From the cell containing the given text, extract its center point as [x, y] coordinate. 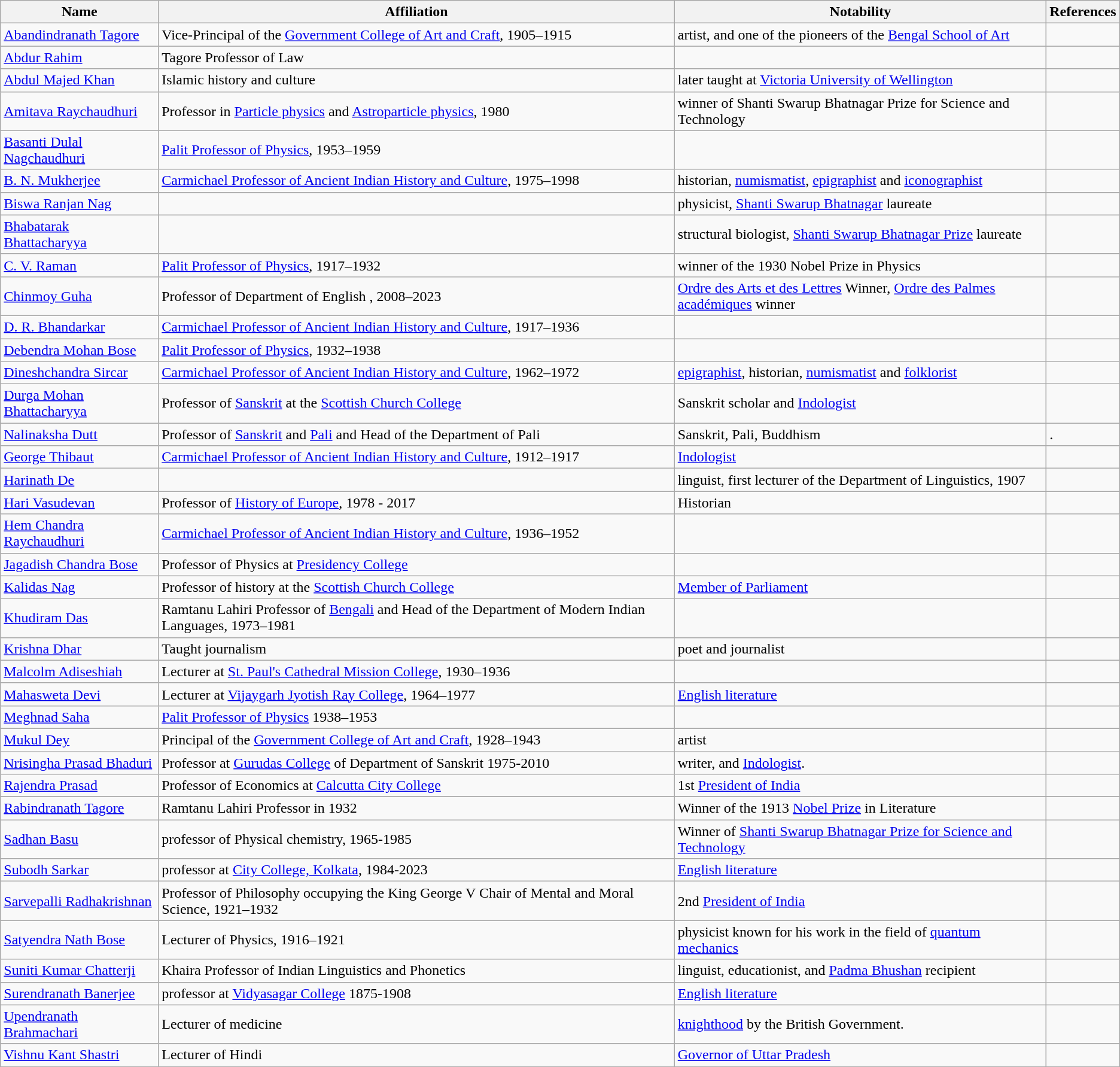
artist [860, 740]
Lecturer of Physics, 1916–1921 [416, 940]
Governor of Uttar Pradesh [860, 1055]
Carmichael Professor of Ancient Indian History and Culture, 1917–1936 [416, 327]
Rabindranath Tagore [80, 808]
Upendranath Brahmachari [80, 1025]
professor at City College, Kolkata, 1984-2023 [416, 870]
Notability [860, 12]
Winner of the 1913 Nobel Prize in Literature [860, 808]
Rajendra Prasad [80, 786]
Surendranath Banerjee [80, 993]
Vice-Principal of the Government College of Art and Craft, 1905–1915 [416, 35]
Meghnad Saha [80, 717]
Debendra Mohan Bose [80, 350]
Professor of Philosophy occupying the King George V Chair of Mental and Moral Science, 1921–1932 [416, 901]
Professor of Department of English , 2008–2023 [416, 296]
Nalinaksha Dutt [80, 434]
Amitava Raychaudhuri [80, 111]
Professor at Gurudas College of Department of Sanskrit 1975-2010 [416, 763]
linguist, educationist, and Padma Bhushan recipient [860, 971]
writer, and Indologist. [860, 763]
Carmichael Professor of Ancient Indian History and Culture, 1936–1952 [416, 534]
Bhabatarak Bhattacharyya [80, 235]
Hari Vasudevan [80, 503]
physicist known for his work in the field of quantum mechanics [860, 940]
poet and journalist [860, 649]
Abandindranath Tagore [80, 35]
Khaira Professor of Indian Linguistics and Phonetics [416, 971]
References [1083, 12]
Abdur Rahim [80, 57]
Lecturer at St. Paul's Cathedral Mission College, 1930–1936 [416, 671]
Abdul Majed Khan [80, 80]
winner of the 1930 Nobel Prize in Physics [860, 265]
Ramtanu Lahiri Professor of Bengali and Head of the Department of Modern Indian Languages, 1973–1981 [416, 618]
Dineshchandra Sircar [80, 373]
Kalidas Nag [80, 587]
Hem Chandra Raychaudhuri [80, 534]
Affiliation [416, 12]
Tagore Professor of Law [416, 57]
Professor of Sanskrit and Pali and Head of the Department of Pali [416, 434]
Member of Parliament [860, 587]
Durga Mohan Bhattacharyya [80, 403]
Mahasweta Devi [80, 694]
Jagadish Chandra Bose [80, 564]
Vishnu Kant Shastri [80, 1055]
Professor of history at the Scottish Church College [416, 587]
Sanskrit scholar and Indologist [860, 403]
Nrisingha Prasad Bhaduri [80, 763]
Basanti Dulal Nagchaudhuri [80, 150]
Krishna Dhar [80, 649]
knighthood by the British Government. [860, 1025]
Historian [860, 503]
Palit Professor of Physics, 1917–1932 [416, 265]
Ordre des Arts et des Lettres Winner, Ordre des Palmes académiques winner [860, 296]
Islamic history and culture [416, 80]
physicist, Shanti Swarup Bhatnagar laureate [860, 203]
Winner of Shanti Swarup Bhatnagar Prize for Science and Technology [860, 839]
Carmichael Professor of Ancient Indian History and Culture, 1962–1972 [416, 373]
Subodh Sarkar [80, 870]
linguist, first lecturer of the Department of Linguistics, 1907 [860, 480]
Sanskrit, Pali, Buddhism [860, 434]
Satyendra Nath Bose [80, 940]
Lecturer at Vijaygarh Jyotish Ray College, 1964–1977 [416, 694]
Suniti Kumar Chatterji [80, 971]
Professor of History of Europe, 1978 - 2017 [416, 503]
Carmichael Professor of Ancient Indian History and Culture, 1975–1998 [416, 181]
epigraphist, historian, numismatist and folklorist [860, 373]
2nd President of India [860, 901]
1st President of India [860, 786]
Mukul Dey [80, 740]
Professor in Particle physics and Astroparticle physics, 1980 [416, 111]
Professor of Sanskrit at the Scottish Church College [416, 403]
winner of Shanti Swarup Bhatnagar Prize for Science and Technology [860, 111]
Khudiram Das [80, 618]
Biswa Ranjan Nag [80, 203]
C. V. Raman [80, 265]
Sadhan Basu [80, 839]
D. R. Bhandarkar [80, 327]
Principal of the Government College of Art and Craft, 1928–1943 [416, 740]
structural biologist, Shanti Swarup Bhatnagar Prize laureate [860, 235]
artist, and one of the pioneers of the Bengal School of Art [860, 35]
Name [80, 12]
Professor of Economics at Calcutta City College [416, 786]
Lecturer of Hindi [416, 1055]
George Thibaut [80, 457]
Sarvepalli Radhakrishnan [80, 901]
B. N. Mukherjee [80, 181]
. [1083, 434]
Palit Professor of Physics, 1932–1938 [416, 350]
professor of Physical chemistry, 1965-1985 [416, 839]
Taught journalism [416, 649]
professor at Vidyasagar College 1875-1908 [416, 993]
Carmichael Professor of Ancient Indian History and Culture, 1912–1917 [416, 457]
Malcolm Adiseshiah [80, 671]
Ramtanu Lahiri Professor in 1932 [416, 808]
Chinmoy Guha [80, 296]
Lecturer of medicine [416, 1025]
historian, numismatist, epigraphist and iconographist [860, 181]
later taught at Victoria University of Wellington [860, 80]
Indologist [860, 457]
Professor of Physics at Presidency College [416, 564]
Harinath De [80, 480]
Palit Professor of Physics, 1953–1959 [416, 150]
Palit Professor of Physics 1938–1953 [416, 717]
